Determine the (X, Y) coordinate at the center of the cell enclosing the given text.  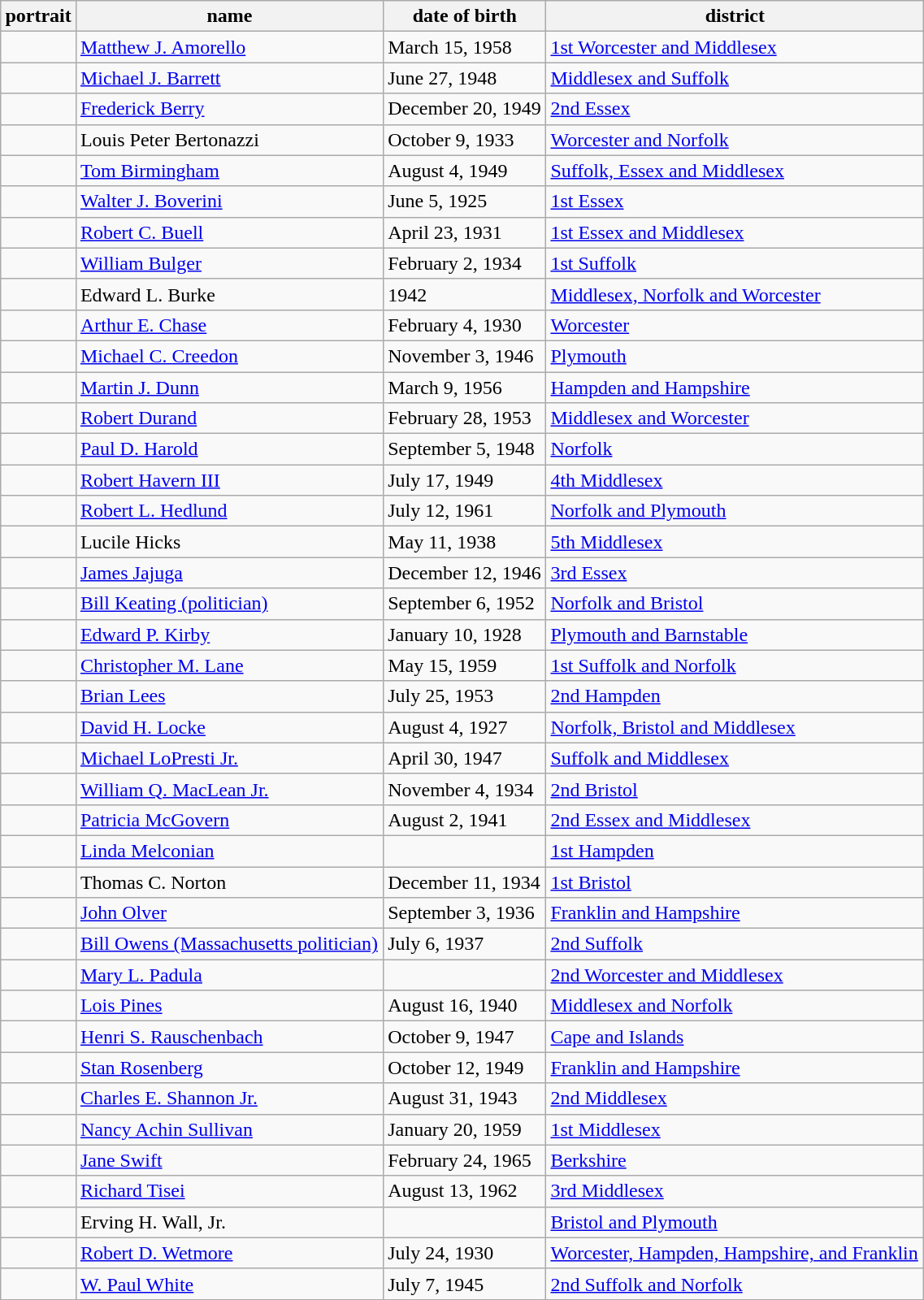
Martin J. Dunn (229, 388)
Suffolk and Middlesex (735, 758)
3rd Essex (735, 573)
September 5, 1948 (465, 449)
Robert L. Hedlund (229, 511)
Worcester (735, 325)
4th Middlesex (735, 480)
William Bulger (229, 263)
1st Hampden (735, 851)
October 9, 1933 (465, 140)
Louis Peter Bertonazzi (229, 140)
Linda Melconian (229, 851)
August 4, 1949 (465, 171)
July 7, 1945 (465, 1284)
2nd Suffolk (735, 944)
July 17, 1949 (465, 480)
January 10, 1928 (465, 635)
Plymouth and Barnstable (735, 635)
July 25, 1953 (465, 696)
Plymouth (735, 356)
date of birth (465, 16)
2nd Hampden (735, 696)
1st Suffolk and Norfolk (735, 665)
Mary L. Padula (229, 975)
December 20, 1949 (465, 109)
2nd Essex and Middlesex (735, 820)
Edward P. Kirby (229, 635)
Norfolk and Plymouth (735, 511)
Walter J. Boverini (229, 201)
February 28, 1953 (465, 418)
1st Essex (735, 201)
Norfolk and Bristol (735, 604)
portrait (39, 16)
Robert C. Buell (229, 232)
Brian Lees (229, 696)
Bill Owens (Massachusetts politician) (229, 944)
1st Suffolk (735, 263)
October 12, 1949 (465, 1068)
Paul D. Harold (229, 449)
John Olver (229, 913)
5th Middlesex (735, 542)
November 3, 1946 (465, 356)
Tom Birmingham (229, 171)
1st Essex and Middlesex (735, 232)
Michael J. Barrett (229, 78)
2nd Middlesex (735, 1098)
June 5, 1925 (465, 201)
2nd Bristol (735, 789)
June 27, 1948 (465, 78)
Middlesex and Norfolk (735, 1006)
1st Middlesex (735, 1129)
William Q. MacLean Jr. (229, 789)
name (229, 16)
August 31, 1943 (465, 1098)
Arthur E. Chase (229, 325)
Norfolk (735, 449)
Worcester and Norfolk (735, 140)
Henri S. Rauschenbach (229, 1037)
February 4, 1930 (465, 325)
August 16, 1940 (465, 1006)
Charles E. Shannon Jr. (229, 1098)
Middlesex and Worcester (735, 418)
February 2, 1934 (465, 263)
August 4, 1927 (465, 727)
April 23, 1931 (465, 232)
September 3, 1936 (465, 913)
Erving H. Wall, Jr. (229, 1222)
district (735, 16)
July 24, 1930 (465, 1253)
2nd Suffolk and Norfolk (735, 1284)
1st Bristol (735, 882)
1942 (465, 294)
Norfolk, Bristol and Middlesex (735, 727)
March 15, 1958 (465, 47)
Berkshire (735, 1160)
August 2, 1941 (465, 820)
Matthew J. Amorello (229, 47)
Stan Rosenberg (229, 1068)
Christopher M. Lane (229, 665)
Lois Pines (229, 1006)
October 9, 1947 (465, 1037)
July 6, 1937 (465, 944)
David H. Locke (229, 727)
April 30, 1947 (465, 758)
May 11, 1938 (465, 542)
Patricia McGovern (229, 820)
January 20, 1959 (465, 1129)
August 13, 1962 (465, 1191)
Nancy Achin Sullivan (229, 1129)
Jane Swift (229, 1160)
May 15, 1959 (465, 665)
Cape and Islands (735, 1037)
Suffolk, Essex and Middlesex (735, 171)
Frederick Berry (229, 109)
Middlesex and Suffolk (735, 78)
Lucile Hicks (229, 542)
July 12, 1961 (465, 511)
1st Worcester and Middlesex (735, 47)
March 9, 1956 (465, 388)
Robert D. Wetmore (229, 1253)
2nd Essex (735, 109)
Edward L. Burke (229, 294)
Richard Tisei (229, 1191)
Bristol and Plymouth (735, 1222)
W. Paul White (229, 1284)
December 11, 1934 (465, 882)
3rd Middlesex (735, 1191)
February 24, 1965 (465, 1160)
December 12, 1946 (465, 573)
Bill Keating (politician) (229, 604)
Middlesex, Norfolk and Worcester (735, 294)
Hampden and Hampshire (735, 388)
September 6, 1952 (465, 604)
Thomas C. Norton (229, 882)
Michael LoPresti Jr. (229, 758)
Robert Havern III (229, 480)
November 4, 1934 (465, 789)
James Jajuga (229, 573)
Michael C. Creedon (229, 356)
2nd Worcester and Middlesex (735, 975)
Worcester, Hampden, Hampshire, and Franklin (735, 1253)
Robert Durand (229, 418)
